Find where the given text appears and provide that cell's center as (X, Y) coordinate. 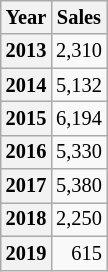
5,380 (79, 186)
2013 (26, 51)
2019 (26, 253)
2,250 (79, 219)
2014 (26, 85)
5,330 (79, 152)
Year (26, 17)
2016 (26, 152)
2015 (26, 118)
6,194 (79, 118)
2017 (26, 186)
2018 (26, 219)
Sales (79, 17)
5,132 (79, 85)
615 (79, 253)
2,310 (79, 51)
